Detect which cell encompasses the target text, then output its [x, y] center coordinate. 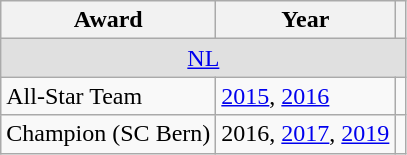
Year [306, 20]
Champion (SC Bern) [108, 134]
Award [108, 20]
2015, 2016 [306, 96]
2016, 2017, 2019 [306, 134]
NL [204, 58]
All-Star Team [108, 96]
